Find where the given text appears and provide that cell's center as (x, y) coordinate. 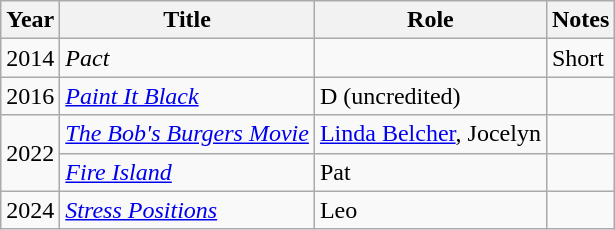
D (uncredited) (430, 96)
Paint It Black (188, 96)
Pact (188, 58)
Notes (580, 20)
Linda Belcher, Jocelyn (430, 134)
2022 (30, 153)
Leo (430, 210)
Fire Island (188, 172)
2024 (30, 210)
Stress Positions (188, 210)
2016 (30, 96)
Year (30, 20)
The Bob's Burgers Movie (188, 134)
Pat (430, 172)
Short (580, 58)
Role (430, 20)
2014 (30, 58)
Title (188, 20)
